Output the [X, Y] coordinate of the center of the cell containing the given text.  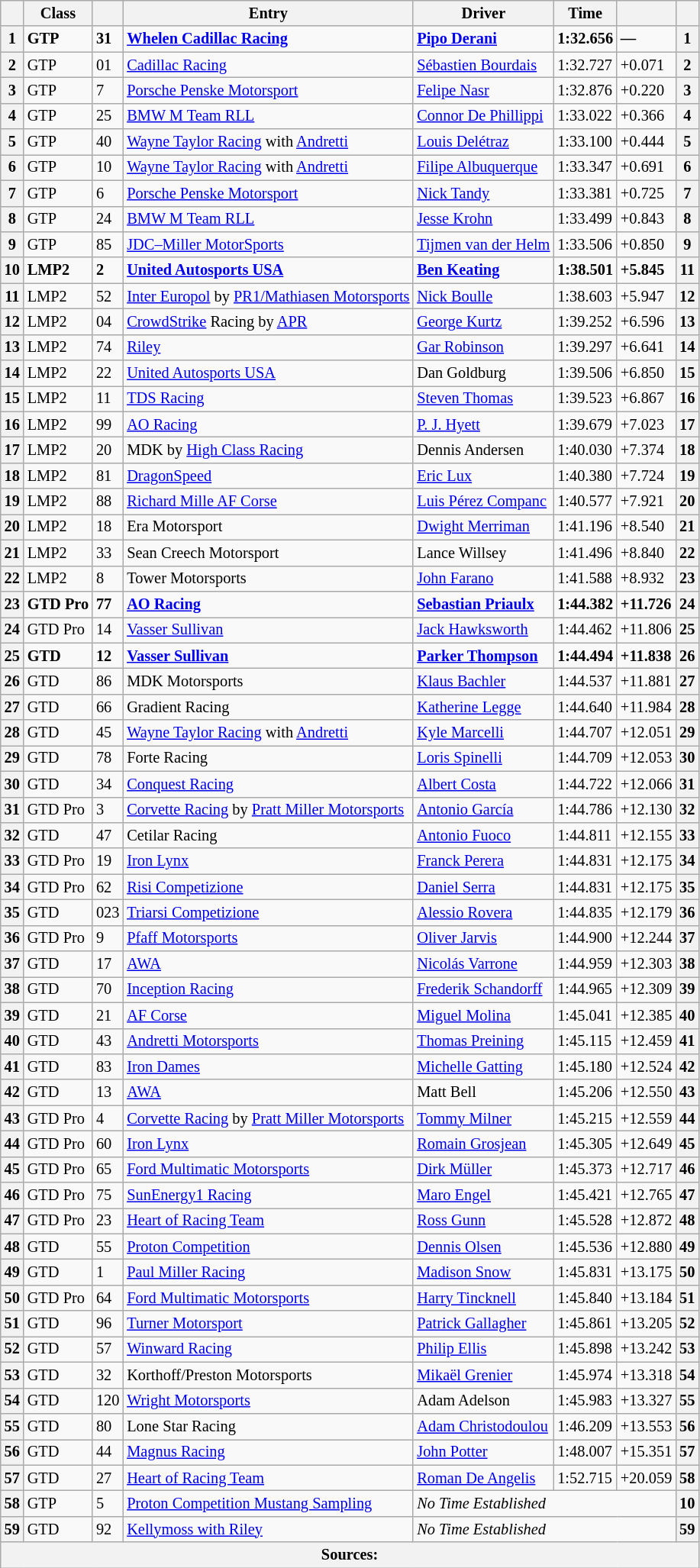
+13.242 [646, 1349]
Era Motorsport [268, 527]
1:40.030 [585, 450]
Ben Keating [483, 270]
+7.724 [646, 476]
1:44.537 [585, 681]
+12.649 [646, 1144]
1:44.640 [585, 707]
1:44.709 [585, 758]
+11.881 [646, 681]
Dan Goldburg [483, 373]
1:44.835 [585, 912]
1:33.506 [585, 244]
Risi Competizione [268, 887]
1:41.588 [585, 579]
Inception Racing [268, 989]
1:45.840 [585, 1298]
Kyle Marcelli [483, 733]
+0.850 [646, 244]
88 [108, 502]
Michelle Gatting [483, 1066]
Cetilar Racing [268, 835]
1:44.811 [585, 835]
1:41.196 [585, 527]
Madison Snow [483, 1273]
AF Corse [268, 1015]
77 [108, 604]
62 [108, 887]
Gar Robinson [483, 347]
Maro Engel [483, 1195]
+13.553 [646, 1426]
Sebastian Priaulx [483, 604]
Roman De Angelis [483, 1478]
Tower Motorsports [268, 579]
Eric Lux [483, 476]
+6.867 [646, 398]
+12.550 [646, 1092]
Louis Delétraz [483, 142]
04 [108, 321]
Forte Racing [268, 758]
+6.641 [646, 347]
1:44.462 [585, 630]
+12.155 [646, 835]
CrowdStrike Racing by APR [268, 321]
+11.838 [646, 656]
DragonSpeed [268, 476]
Whelen Cadillac Racing [268, 39]
Katherine Legge [483, 707]
Klaus Bachler [483, 681]
66 [108, 707]
1:45.206 [585, 1092]
+15.351 [646, 1452]
Proton Competition [268, 1247]
Wright Motorsports [268, 1401]
78 [108, 758]
Nicolás Varrone [483, 964]
+12.559 [646, 1118]
SunEnergy1 Racing [268, 1195]
1:39.252 [585, 321]
Felipe Nasr [483, 90]
96 [108, 1324]
83 [108, 1066]
Riley [268, 347]
1:44.722 [585, 784]
1:40.380 [585, 476]
+12.309 [646, 989]
1:33.347 [585, 167]
92 [108, 1529]
+13.327 [646, 1401]
1:44.965 [585, 989]
+0.843 [646, 219]
1:46.209 [585, 1426]
1:32.876 [585, 90]
Antonio Fuoco [483, 835]
+8.840 [646, 553]
1:39.297 [585, 347]
+8.932 [646, 579]
+0.444 [646, 142]
Lone Star Racing [268, 1426]
John Potter [483, 1452]
TDS Racing [268, 398]
MDK by High Class Racing [268, 450]
Proton Competition Mustang Sampling [268, 1503]
85 [108, 244]
1:45.115 [585, 1041]
1:38.501 [585, 270]
+5.845 [646, 270]
Korthoff/Preston Motorsports [268, 1375]
Thomas Preining [483, 1041]
+11.984 [646, 707]
Nick Boulle [483, 296]
1:45.898 [585, 1349]
Pipo Derani [483, 39]
+12.051 [646, 733]
Miguel Molina [483, 1015]
1:41.496 [585, 553]
+12.179 [646, 912]
Tommy Milner [483, 1118]
1:32.656 [585, 39]
Kellymoss with Riley [268, 1529]
Dirk Müller [483, 1170]
Franck Perera [483, 861]
Adam Christodoulou [483, 1426]
Steven Thomas [483, 398]
1:52.715 [585, 1478]
1:44.707 [585, 733]
Time [585, 13]
+12.385 [646, 1015]
+0.366 [646, 116]
81 [108, 476]
+0.071 [646, 65]
1:45.373 [585, 1170]
Alessio Rovera [483, 912]
+11.806 [646, 630]
1:32.727 [585, 65]
Winward Racing [268, 1349]
+12.524 [646, 1066]
Nick Tandy [483, 193]
1:45.041 [585, 1015]
+12.880 [646, 1247]
Pfaff Motorsports [268, 938]
Andretti Motorsports [268, 1041]
+12.066 [646, 784]
+12.717 [646, 1170]
— [646, 39]
+12.303 [646, 964]
Oliver Jarvis [483, 938]
Philip Ellis [483, 1349]
Driver [483, 13]
Conquest Racing [268, 784]
1:33.100 [585, 142]
+13.184 [646, 1298]
023 [108, 912]
86 [108, 681]
Luis Pérez Companc [483, 502]
1:45.861 [585, 1324]
MDK Motorsports [268, 681]
75 [108, 1195]
1:45.536 [585, 1247]
Mikaël Grenier [483, 1375]
1:48.007 [585, 1452]
John Farano [483, 579]
70 [108, 989]
+13.318 [646, 1375]
Albert Costa [483, 784]
+12.459 [646, 1041]
Magnus Racing [268, 1452]
+7.921 [646, 502]
Lance Willsey [483, 553]
Gradient Racing [268, 707]
+6.850 [646, 373]
74 [108, 347]
1:45.983 [585, 1401]
Jack Hawksworth [483, 630]
60 [108, 1144]
99 [108, 424]
+5.947 [646, 296]
Sean Creech Motorsport [268, 553]
+7.374 [646, 450]
+12.130 [646, 810]
1:45.180 [585, 1066]
1:39.506 [585, 373]
Romain Grosjean [483, 1144]
Loris Spinelli [483, 758]
Tijmen van der Helm [483, 244]
+8.540 [646, 527]
Antonio García [483, 810]
1:45.305 [585, 1144]
Sébastien Bourdais [483, 65]
Parker Thompson [483, 656]
Dennis Andersen [483, 450]
Matt Bell [483, 1092]
+12.765 [646, 1195]
Daniel Serra [483, 887]
1:33.381 [585, 193]
Triarsi Competizione [268, 912]
1:44.494 [585, 656]
JDC–Miller MotorSports [268, 244]
+0.691 [646, 167]
Harry Tincknell [483, 1298]
1:45.215 [585, 1118]
Jesse Krohn [483, 219]
1:33.499 [585, 219]
Filipe Albuquerque [483, 167]
+12.872 [646, 1221]
P. J. Hyett [483, 424]
+12.053 [646, 758]
120 [108, 1401]
Class [58, 13]
+0.220 [646, 90]
1:44.900 [585, 938]
+6.596 [646, 321]
+7.023 [646, 424]
80 [108, 1426]
1:45.528 [585, 1221]
1:45.831 [585, 1273]
+20.059 [646, 1478]
Adam Adelson [483, 1401]
1:45.974 [585, 1375]
1:38.603 [585, 296]
Cadillac Racing [268, 65]
Patrick Gallagher [483, 1324]
1:40.577 [585, 502]
Dennis Olsen [483, 1247]
1:44.959 [585, 964]
+13.205 [646, 1324]
Inter Europol by PR1/Mathiasen Motorsports [268, 296]
64 [108, 1298]
1:33.022 [585, 116]
01 [108, 65]
+12.244 [646, 938]
1:44.786 [585, 810]
65 [108, 1170]
+0.725 [646, 193]
1:39.523 [585, 398]
George Kurtz [483, 321]
Ross Gunn [483, 1221]
1:44.382 [585, 604]
Paul Miller Racing [268, 1273]
Entry [268, 13]
+13.175 [646, 1273]
Connor De Phillippi [483, 116]
Sources: [350, 1555]
Frederik Schandorff [483, 989]
1:39.679 [585, 424]
+11.726 [646, 604]
Iron Dames [268, 1066]
Richard Mille AF Corse [268, 502]
Dwight Merriman [483, 527]
1:45.421 [585, 1195]
Turner Motorsport [268, 1324]
